Extract the [X, Y] coordinate from the center of the cell holding the provided text.  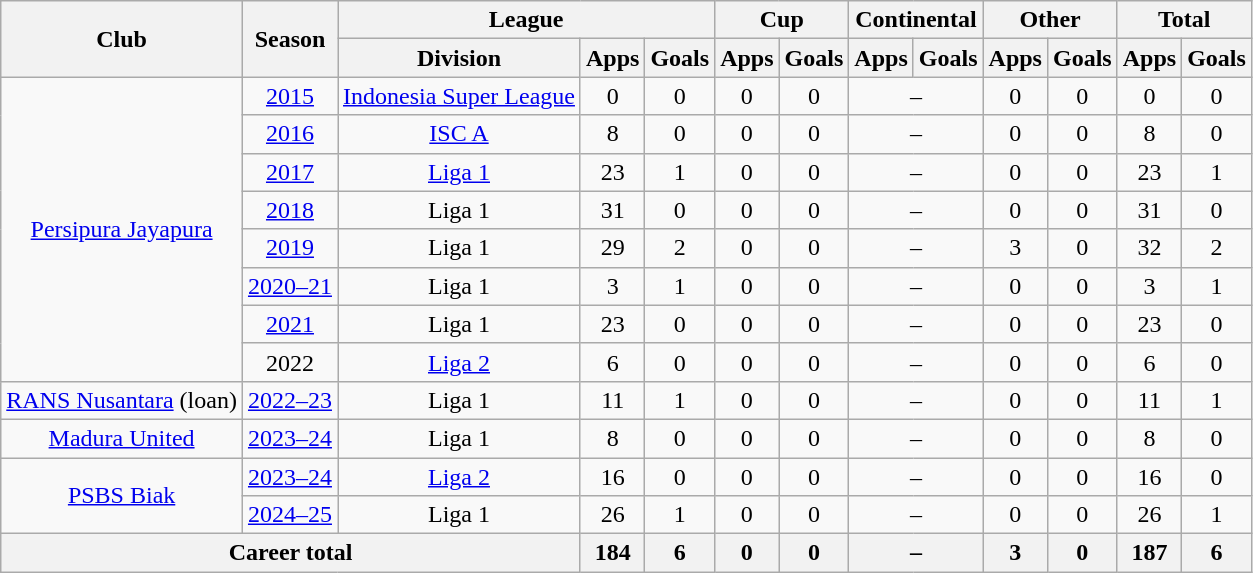
Persipura Jayapura [122, 229]
2024–25 [290, 515]
2021 [290, 324]
Club [122, 39]
League [526, 20]
ISC A [460, 134]
2016 [290, 134]
Indonesia Super League [460, 96]
32 [1149, 248]
Cup [782, 20]
2019 [290, 248]
Other [1050, 20]
Division [460, 58]
29 [612, 248]
184 [612, 553]
Total [1184, 20]
2020–21 [290, 286]
187 [1149, 553]
2015 [290, 96]
Continental [916, 20]
PSBS Biak [122, 496]
2017 [290, 172]
Career total [291, 553]
Madura United [122, 438]
2022 [290, 362]
2018 [290, 210]
Season [290, 39]
2022–23 [290, 400]
RANS Nusantara (loan) [122, 400]
